Determine the (x, y) coordinate at the center of the cell enclosing the given text.  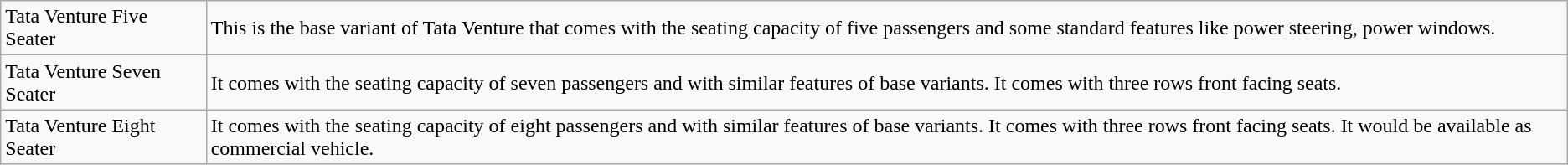
Tata Venture Eight Seater (104, 137)
Tata Venture Five Seater (104, 28)
Tata Venture Seven Seater (104, 82)
It comes with the seating capacity of seven passengers and with similar features of base variants. It comes with three rows front facing seats. (886, 82)
